Find where the given text appears and provide that cell's center as [X, Y] coordinate. 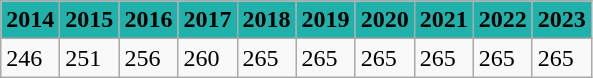
2016 [148, 20]
2015 [90, 20]
2017 [208, 20]
246 [30, 58]
251 [90, 58]
2022 [502, 20]
260 [208, 58]
2020 [384, 20]
256 [148, 58]
2014 [30, 20]
2018 [266, 20]
2023 [562, 20]
2021 [444, 20]
2019 [326, 20]
